Extract the (X, Y) coordinate from the center of the cell holding the provided text.  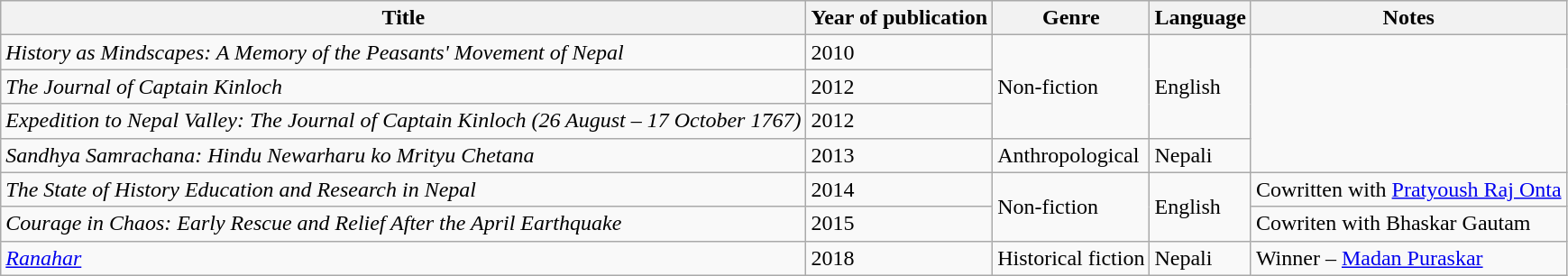
Courage in Chaos: Early Rescue and Relief After the April Earthquake (404, 224)
The Journal of Captain Kinloch (404, 87)
The State of History Education and Research in Nepal (404, 189)
Cowritten with Pratyoush Raj Onta (1408, 189)
Ranahar (404, 258)
Genre (1071, 18)
2015 (900, 224)
2013 (900, 155)
Expedition to Nepal Valley: The Journal of Captain Kinloch (26 August – 17 October 1767) (404, 121)
Sandhya Samrachana: Hindu Newarharu ko Mrityu Chetana (404, 155)
Anthropological (1071, 155)
History as Mindscapes: A Memory of the Peasants' Movement of Nepal (404, 52)
2018 (900, 258)
2010 (900, 52)
Cowriten with Bhaskar Gautam (1408, 224)
2014 (900, 189)
Language (1200, 18)
Year of publication (900, 18)
Winner – Madan Puraskar (1408, 258)
Title (404, 18)
Historical fiction (1071, 258)
Notes (1408, 18)
